Determine the [x, y] coordinate at the center of the cell enclosing the given text.  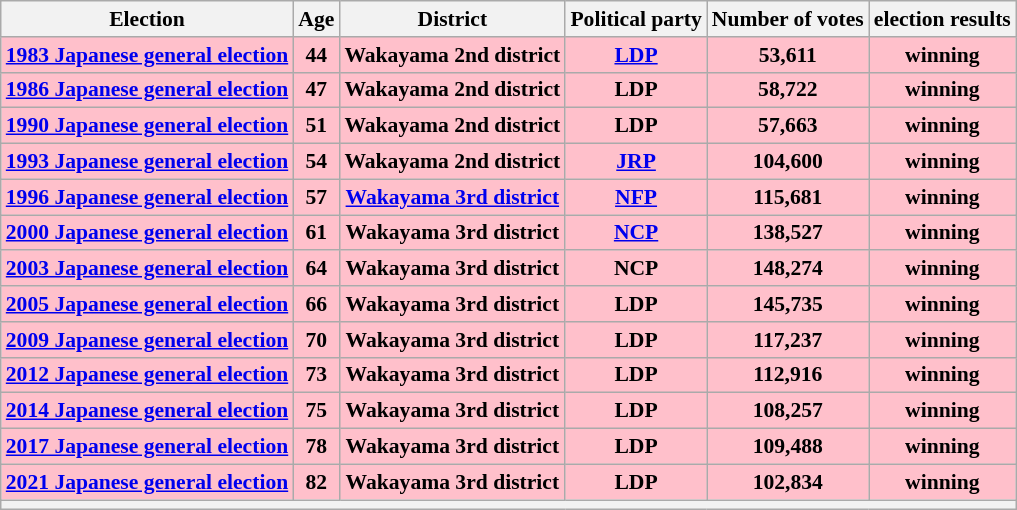
78 [316, 447]
NFP [636, 197]
Election [147, 19]
73 [316, 375]
2012 Japanese general election [147, 375]
2017 Japanese general election [147, 447]
2009 Japanese general election [147, 340]
53,611 [788, 55]
44 [316, 55]
109,488 [788, 447]
54 [316, 162]
2021 Japanese general election [147, 482]
2014 Japanese general election [147, 411]
47 [316, 90]
64 [316, 269]
75 [316, 411]
138,527 [788, 233]
57 [316, 197]
112,916 [788, 375]
70 [316, 340]
66 [316, 304]
148,274 [788, 269]
Number of votes [788, 19]
1983 Japanese general election [147, 55]
JRP [636, 162]
Political party [636, 19]
1986 Japanese general election [147, 90]
104,600 [788, 162]
58,722 [788, 90]
82 [316, 482]
1993 Japanese general election [147, 162]
145,735 [788, 304]
2000 Japanese general election [147, 233]
District [452, 19]
102,834 [788, 482]
115,681 [788, 197]
election results [942, 19]
1990 Japanese general election [147, 126]
Age [316, 19]
1996 Japanese general election [147, 197]
61 [316, 233]
57,663 [788, 126]
108,257 [788, 411]
117,237 [788, 340]
2003 Japanese general election [147, 269]
51 [316, 126]
2005 Japanese general election [147, 304]
